Locate the cell with the specified text and output its (x, y) center coordinate. 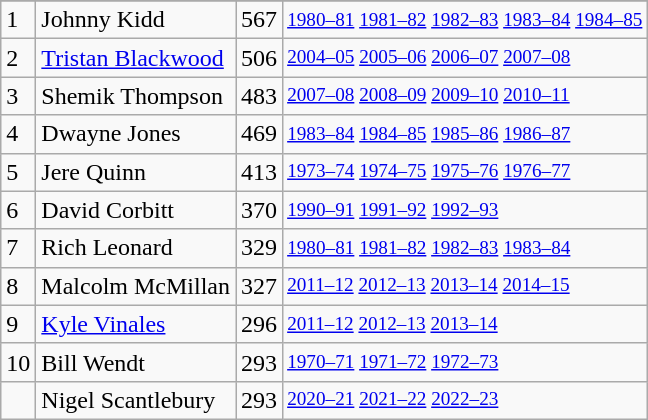
2007–08 2008–09 2009–10 2010–11 (465, 96)
Dwayne Jones (136, 134)
4 (18, 134)
7 (18, 248)
5 (18, 172)
327 (260, 286)
9 (18, 324)
329 (260, 248)
Tristan Blackwood (136, 58)
Kyle Vinales (136, 324)
Bill Wendt (136, 362)
1983–84 1984–85 1985–86 1986–87 (465, 134)
Nigel Scantlebury (136, 400)
2 (18, 58)
1980–81 1981–82 1982–83 1983–84 1984–85 (465, 20)
6 (18, 210)
Johnny Kidd (136, 20)
Jere Quinn (136, 172)
Malcolm McMillan (136, 286)
David Corbitt (136, 210)
413 (260, 172)
Shemik Thompson (136, 96)
2011–12 2012–13 2013–14 (465, 324)
2011–12 2012–13 2013–14 2014–15 (465, 286)
1980–81 1981–82 1982–83 1983–84 (465, 248)
1973–74 1974–75 1975–76 1976–77 (465, 172)
1990–91 1991–92 1992–93 (465, 210)
2020–21 2021–22 2022–23 (465, 400)
2004–05 2005–06 2006–07 2007–08 (465, 58)
567 (260, 20)
1 (18, 20)
469 (260, 134)
8 (18, 286)
506 (260, 58)
296 (260, 324)
1970–71 1971–72 1972–73 (465, 362)
370 (260, 210)
483 (260, 96)
3 (18, 96)
Rich Leonard (136, 248)
10 (18, 362)
